Find where the given text appears and provide that cell's center as [x, y] coordinate. 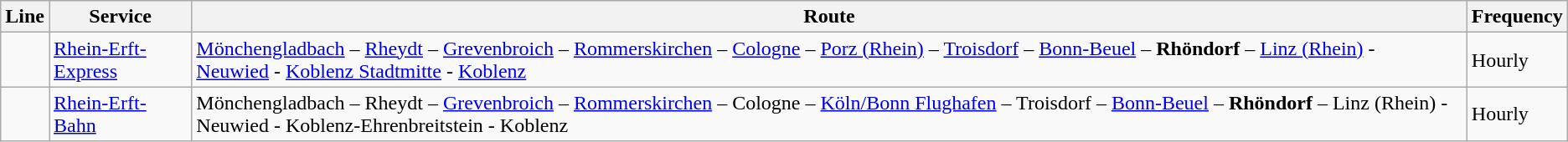
Rhein-Erft-Bahn [120, 114]
Route [829, 17]
Line [25, 17]
Rhein-Erft-Express [120, 60]
Frequency [1517, 17]
Service [120, 17]
